For the text-containing cell, return its midpoint in [x, y] coordinate format. 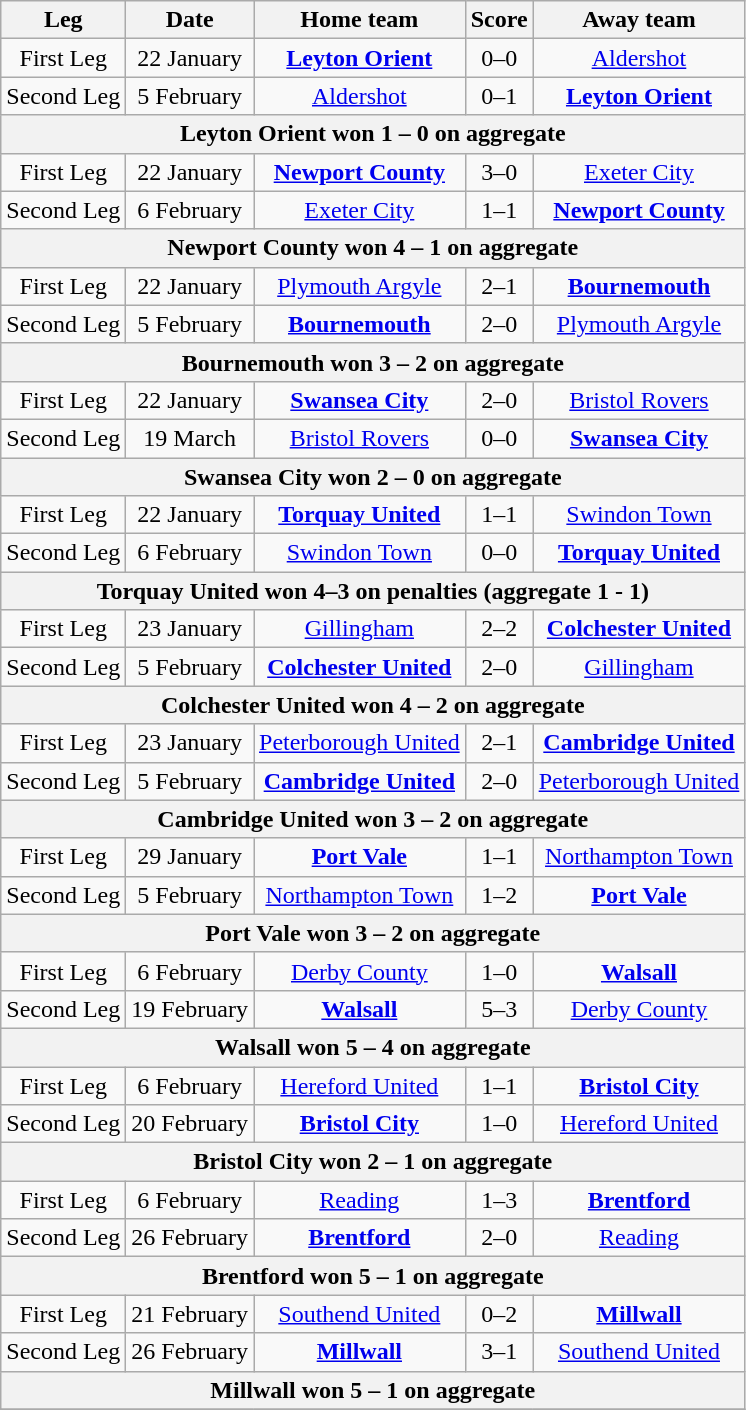
Newport County won 4 – 1 on aggregate [373, 248]
Millwall won 5 – 1 on aggregate [373, 1390]
Torquay United won 4–3 on penalties (aggregate 1 - 1) [373, 591]
21 February [190, 1314]
Bournemouth won 3 – 2 on aggregate [373, 362]
Leyton Orient won 1 – 0 on aggregate [373, 134]
0–1 [499, 96]
2–2 [499, 629]
Swansea City won 2 – 0 on aggregate [373, 477]
29 January [190, 857]
Date [190, 20]
Away team [639, 20]
3–0 [499, 172]
Brentford won 5 – 1 on aggregate [373, 1276]
0–2 [499, 1314]
3–1 [499, 1352]
1–3 [499, 1200]
Port Vale won 3 – 2 on aggregate [373, 933]
20 February [190, 1124]
5–3 [499, 1009]
19 March [190, 438]
Leg [64, 20]
1–2 [499, 895]
Colchester United won 4 – 2 on aggregate [373, 705]
Home team [360, 20]
19 February [190, 1009]
Cambridge United won 3 – 2 on aggregate [373, 819]
Score [499, 20]
Walsall won 5 – 4 on aggregate [373, 1047]
Bristol City won 2 – 1 on aggregate [373, 1162]
